Return [x, y] of the center of cell containing provided text 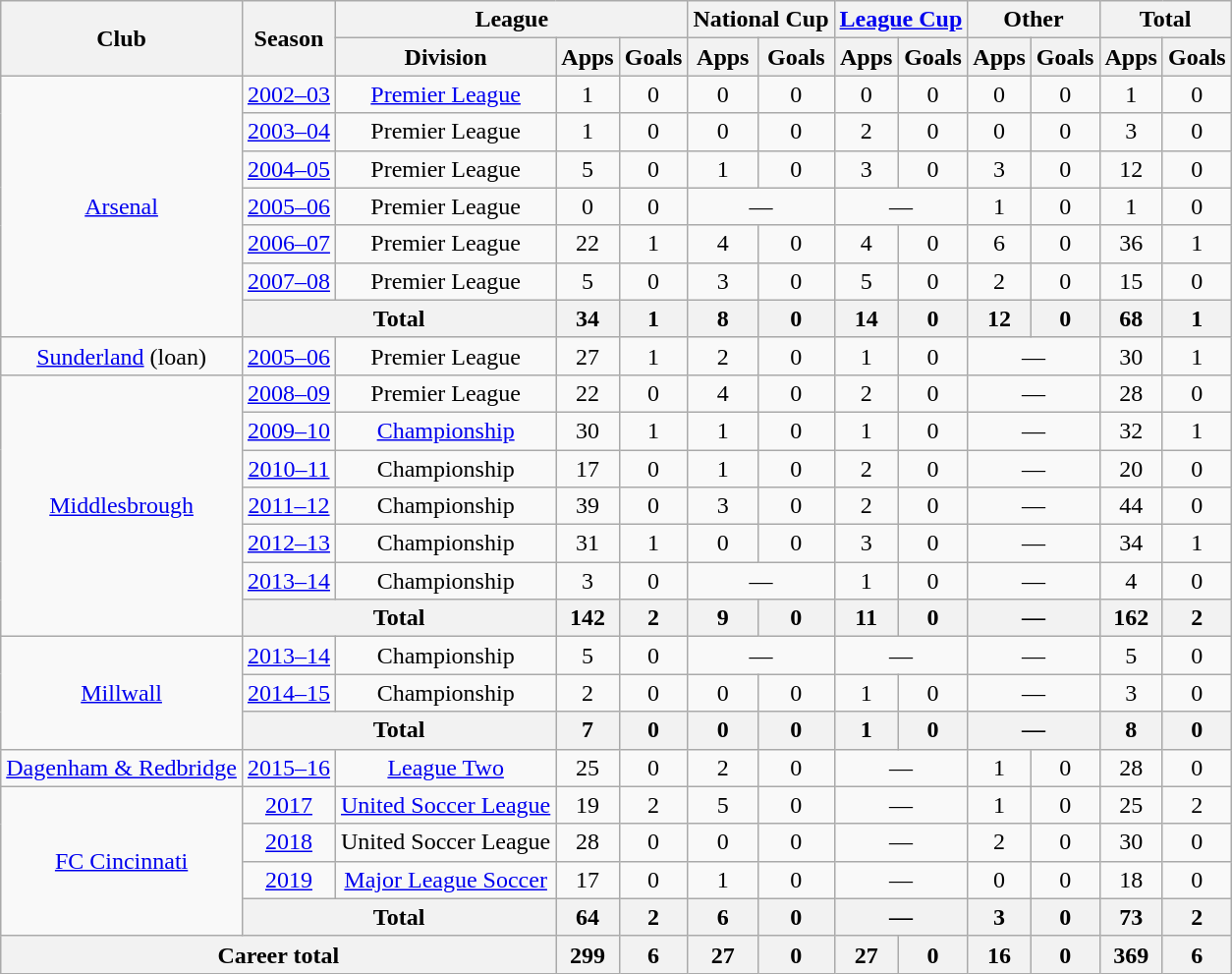
2008–09 [289, 393]
2019 [289, 880]
Other [1034, 20]
Millwall [122, 693]
National Cup [760, 20]
15 [1131, 281]
League Two [445, 768]
Season [289, 38]
2007–08 [289, 281]
20 [1131, 469]
2015–16 [289, 768]
Major League Soccer [445, 880]
2018 [289, 842]
14 [867, 318]
11 [867, 618]
2011–12 [289, 506]
64 [588, 917]
2009–10 [289, 430]
2002–03 [289, 94]
39 [588, 506]
16 [999, 954]
73 [1131, 917]
FC Cincinnati [122, 861]
Division [445, 57]
18 [1131, 880]
Sunderland (loan) [122, 356]
32 [1131, 430]
299 [588, 954]
Arsenal [122, 206]
2004–05 [289, 169]
Middlesbrough [122, 505]
162 [1131, 618]
2006–07 [289, 244]
2014–15 [289, 693]
League Cup [901, 20]
2010–11 [289, 469]
Dagenham & Redbridge [122, 768]
9 [723, 618]
2017 [289, 805]
19 [588, 805]
Club [122, 38]
44 [1131, 506]
2003–04 [289, 132]
36 [1131, 244]
League [511, 20]
Career total [279, 954]
369 [1131, 954]
68 [1131, 318]
7 [588, 730]
31 [588, 544]
2012–13 [289, 544]
142 [588, 618]
